Capture the cell that displays the provided text and extract its [x, y] central coordinate. 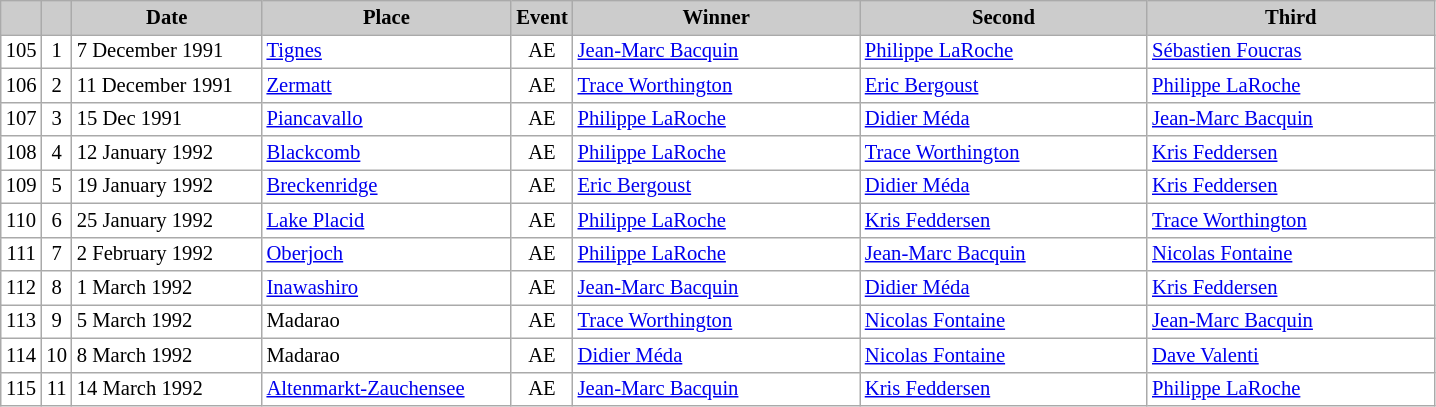
7 December 1991 [167, 51]
109 [22, 186]
111 [22, 254]
Dave Valenti [1290, 355]
15 Dec 1991 [167, 119]
1 [56, 51]
2 February 1992 [167, 254]
5 March 1992 [167, 321]
107 [22, 119]
Second [1004, 17]
7 [56, 254]
Oberjoch [387, 254]
2 [56, 85]
8 [56, 287]
Event [542, 17]
10 [56, 355]
12 January 1992 [167, 153]
1 March 1992 [167, 287]
114 [22, 355]
110 [22, 220]
Lake Placid [387, 220]
106 [22, 85]
19 January 1992 [167, 186]
4 [56, 153]
113 [22, 321]
Sébastien Foucras [1290, 51]
Tignes [387, 51]
Place [387, 17]
Inawashiro [387, 287]
115 [22, 389]
Altenmarkt-Zauchensee [387, 389]
Winner [716, 17]
6 [56, 220]
Date [167, 17]
108 [22, 153]
25 January 1992 [167, 220]
11 December 1991 [167, 85]
8 March 1992 [167, 355]
Zermatt [387, 85]
11 [56, 389]
Breckenridge [387, 186]
105 [22, 51]
3 [56, 119]
5 [56, 186]
112 [22, 287]
Piancavallo [387, 119]
9 [56, 321]
14 March 1992 [167, 389]
Third [1290, 17]
Blackcomb [387, 153]
